Locate the cell with the specified text and output its (X, Y) center coordinate. 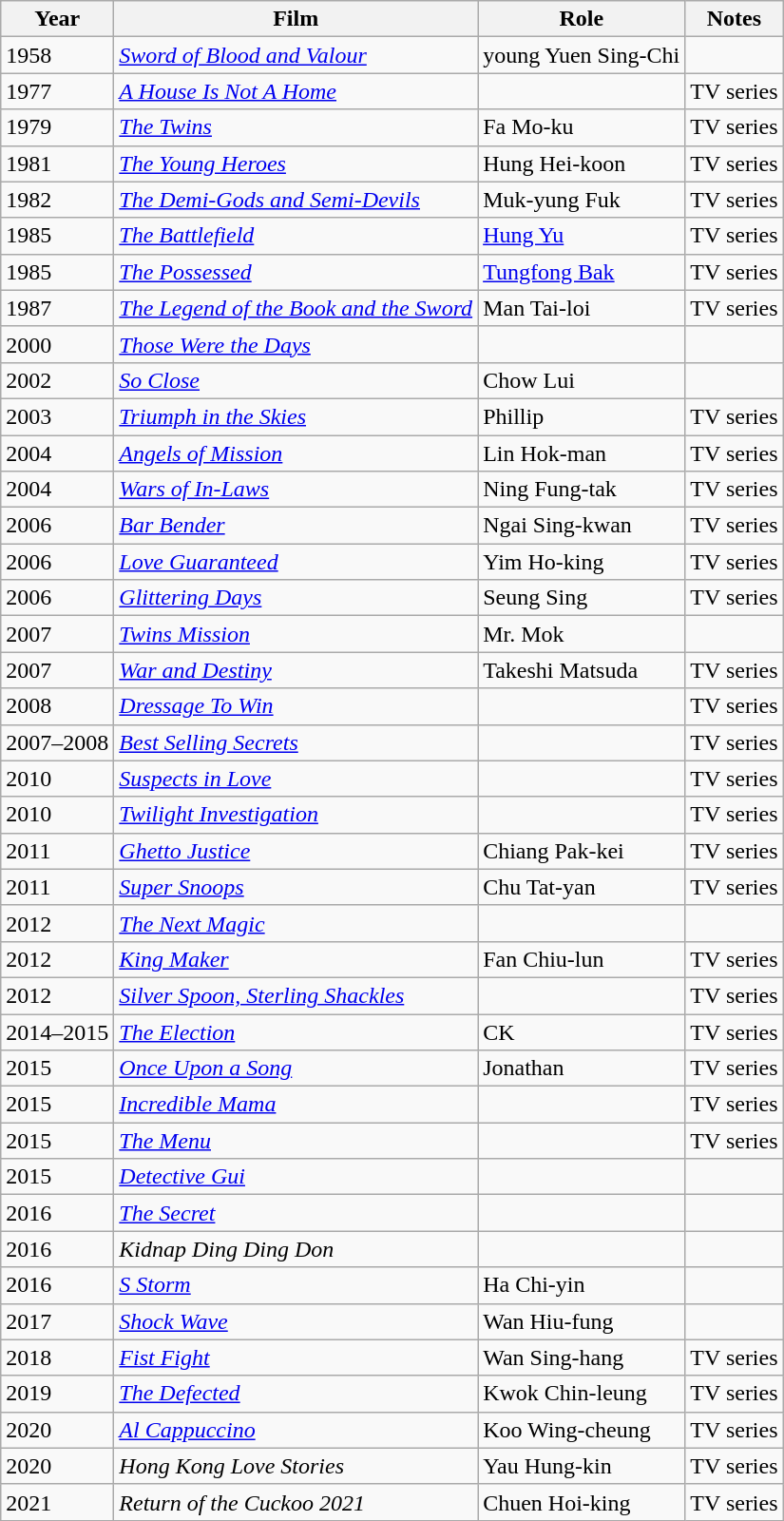
The Defected (296, 1394)
CK (582, 1031)
Ghetto Justice (296, 851)
War and Destiny (296, 670)
Lin Hok-man (582, 453)
Twins Mission (296, 634)
Al Cappuccino (296, 1430)
Best Selling Secrets (296, 742)
Return of the Cuckoo 2021 (296, 1502)
Yau Hung-kin (582, 1466)
Kidnap Ding Ding Don (296, 1249)
The Secret (296, 1213)
Ngai Sing-kwan (582, 526)
Yim Ho-king (582, 562)
1979 (57, 127)
Notes (734, 19)
2007–2008 (57, 742)
Super Snoops (296, 887)
Hung Hei-koon (582, 164)
Twilight Investigation (296, 815)
Hong Kong Love Stories (296, 1466)
Love Guaranteed (296, 562)
2021 (57, 1502)
Those Were the Days (296, 344)
2003 (57, 416)
The Legend of the Book and the Sword (296, 308)
The Young Heroes (296, 164)
Glittering Days (296, 598)
Dressage To Win (296, 706)
Sword of Blood and Valour (296, 55)
Once Upon a Song (296, 1069)
The Twins (296, 127)
The Possessed (296, 272)
2008 (57, 706)
Silver Spoon, Sterling Shackles (296, 995)
Fa Mo-ku (582, 127)
1977 (57, 91)
1987 (57, 308)
King Maker (296, 959)
Ning Fung-tak (582, 490)
Takeshi Matsuda (582, 670)
Man Tai-loi (582, 308)
Suspects in Love (296, 779)
Bar Bender (296, 526)
Incredible Mama (296, 1105)
The Election (296, 1031)
Seung Sing (582, 598)
2002 (57, 380)
A House Is Not A Home (296, 91)
S Storm (296, 1285)
Mr. Mok (582, 634)
2019 (57, 1394)
Ha Chi-yin (582, 1285)
Film (296, 19)
Jonathan (582, 1069)
1981 (57, 164)
Fan Chiu-lun (582, 959)
Chow Lui (582, 380)
Hung Yu (582, 236)
2000 (57, 344)
Shock Wave (296, 1321)
Triumph in the Skies (296, 416)
The Next Magic (296, 923)
2014–2015 (57, 1031)
The Demi-Gods and Semi-Devils (296, 200)
Detective Gui (296, 1177)
Angels of Mission (296, 453)
Kwok Chin-leung (582, 1394)
Fist Fight (296, 1357)
Chuen Hoi-king (582, 1502)
1982 (57, 200)
The Menu (296, 1141)
Role (582, 19)
1958 (57, 55)
Tungfong Bak (582, 272)
Phillip (582, 416)
Muk-yung Fuk (582, 200)
The Battlefield (296, 236)
Wars of In-Laws (296, 490)
Wan Sing-hang (582, 1357)
Chiang Pak-kei (582, 851)
2017 (57, 1321)
young Yuen Sing-Chi (582, 55)
Wan Hiu-fung (582, 1321)
Year (57, 19)
So Close (296, 380)
2018 (57, 1357)
Koo Wing-cheung (582, 1430)
Chu Tat-yan (582, 887)
